Scan for the cell matching the given text and deliver its [X, Y] coordinate at center. 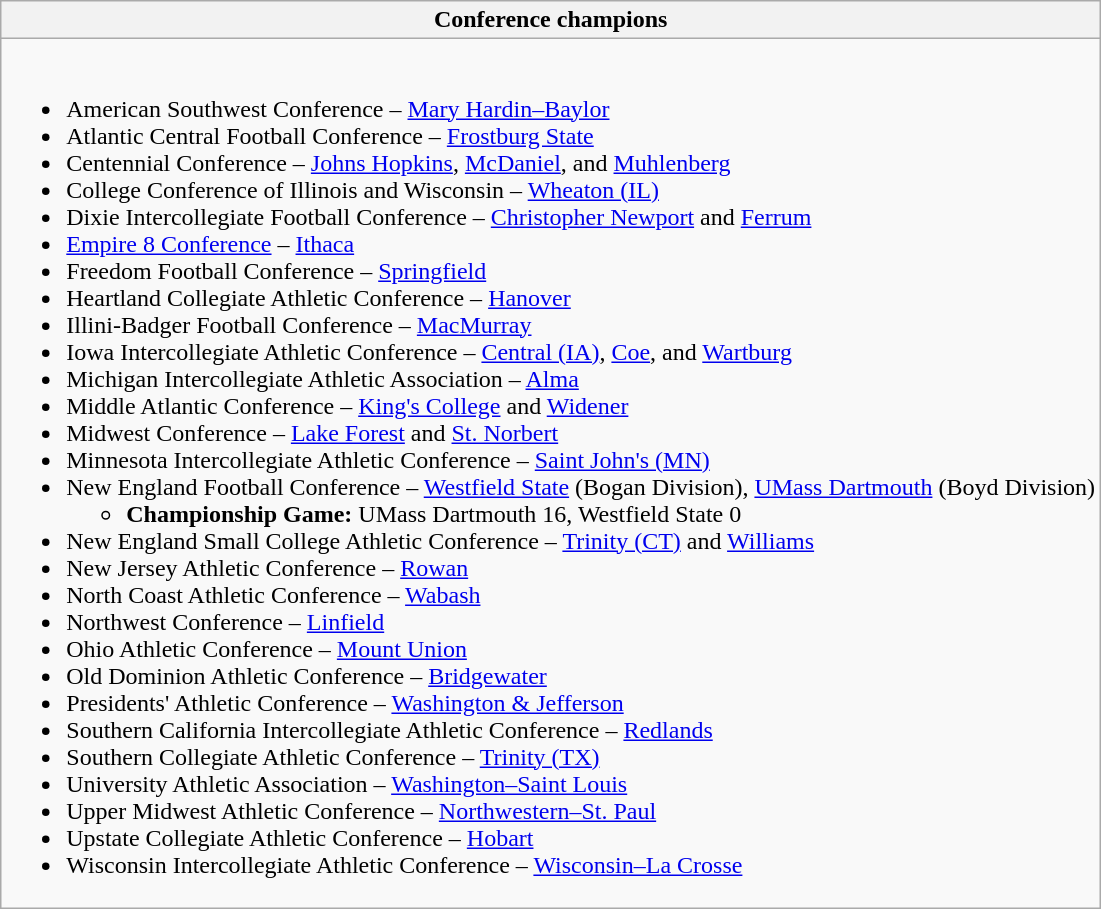
Conference champions [551, 20]
